Output the (x, y) coordinate of the center of the cell containing the given text.  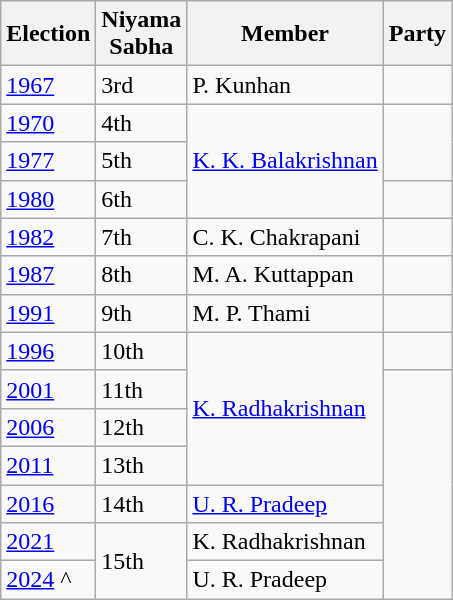
6th (142, 199)
M. P. Thami (285, 313)
Member (285, 34)
11th (142, 389)
K. K. Balakrishnan (285, 161)
1967 (48, 85)
2006 (48, 427)
13th (142, 465)
9th (142, 313)
10th (142, 351)
1982 (48, 237)
7th (142, 237)
15th (142, 561)
14th (142, 503)
NiyamaSabha (142, 34)
2021 (48, 542)
5th (142, 161)
1980 (48, 199)
12th (142, 427)
3rd (142, 85)
4th (142, 123)
8th (142, 275)
2011 (48, 465)
2024 ^ (48, 580)
C. K. Chakrapani (285, 237)
2016 (48, 503)
M. A. Kuttappan (285, 275)
Party (417, 34)
Election (48, 34)
P. Kunhan (285, 85)
1970 (48, 123)
1991 (48, 313)
1996 (48, 351)
2001 (48, 389)
1977 (48, 161)
1987 (48, 275)
